Provide the [X, Y] coordinate of the cell's center where the given text is located.  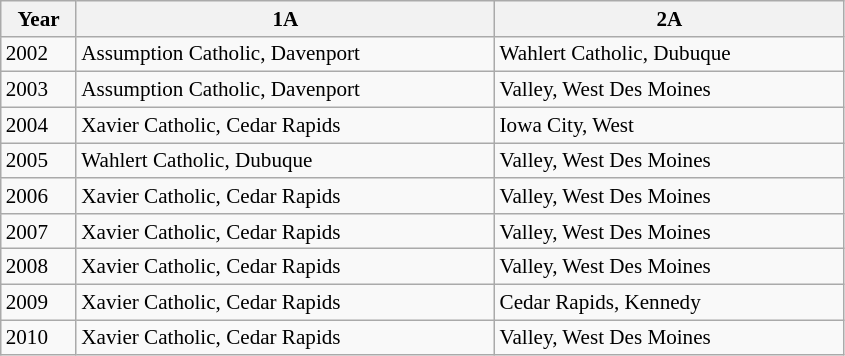
Iowa City, West [670, 124]
2003 [39, 90]
2002 [39, 54]
2009 [39, 302]
Cedar Rapids, Kennedy [670, 302]
Year [39, 18]
2006 [39, 196]
2010 [39, 338]
2007 [39, 230]
2004 [39, 124]
2A [670, 18]
1A [285, 18]
2008 [39, 266]
2005 [39, 160]
